Detect which cell encompasses the target text, then output its [x, y] center coordinate. 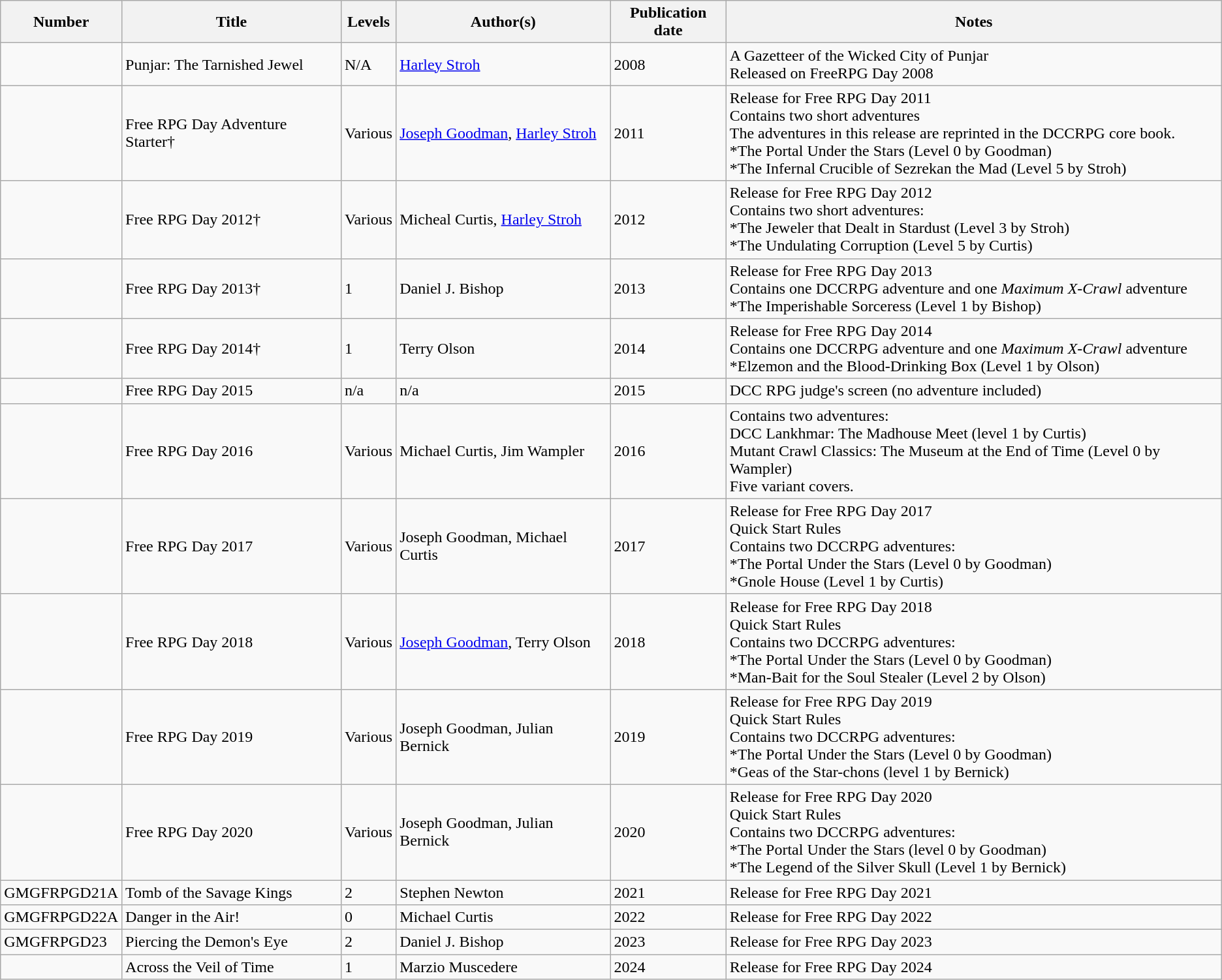
Marzio Muscedere [503, 967]
Release for Free RPG Day 2013Contains one DCCRPG adventure and one Maximum X-Crawl adventure*The Imperishable Sorceress (Level 1 by Bishop) [974, 288]
Free RPG Day 2013† [232, 288]
Free RPG Day 2019 [232, 737]
GMGFRPGD23 [61, 942]
2018 [668, 641]
Joseph Goodman, Terry Olson [503, 641]
Notes [974, 22]
Punjar: The Tarnished Jewel [232, 64]
Free RPG Day Adventure Starter† [232, 133]
Free RPG Day 2012† [232, 219]
Release for Free RPG Day 2021 [974, 892]
Levels [368, 22]
2008 [668, 64]
2024 [668, 967]
DCC RPG judge's screen (no adventure included) [974, 391]
Terry Olson [503, 348]
2016 [668, 451]
Harley Stroh [503, 64]
0 [368, 917]
2023 [668, 942]
GMGFRPGD22A [61, 917]
Free RPG Day 2017 [232, 546]
2014 [668, 348]
2011 [668, 133]
N/A [368, 64]
Joseph Goodman, Michael Curtis [503, 546]
Michael Curtis, Jim Wampler [503, 451]
2020 [668, 832]
2022 [668, 917]
Micheal Curtis, Harley Stroh [503, 219]
Release for Free RPG Day 2022 [974, 917]
Joseph Goodman, Harley Stroh [503, 133]
Free RPG Day 2015 [232, 391]
2019 [668, 737]
Number [61, 22]
Across the Veil of Time [232, 967]
Free RPG Day 2016 [232, 451]
Free RPG Day 2018 [232, 641]
Release for Free RPG Day 2023 [974, 942]
2013 [668, 288]
Release for Free RPG Day 2014Contains one DCCRPG adventure and one Maximum X-Crawl adventure*Elzemon and the Blood-Drinking Box (Level 1 by Olson) [974, 348]
Author(s) [503, 22]
Tomb of the Savage Kings [232, 892]
Michael Curtis [503, 917]
2021 [668, 892]
Free RPG Day 2020 [232, 832]
Piercing the Demon's Eye [232, 942]
GMGFRPGD21A [61, 892]
2017 [668, 546]
Release for Free RPG Day 2024 [974, 967]
2012 [668, 219]
Danger in the Air! [232, 917]
Title [232, 22]
Publication date [668, 22]
A Gazetteer of the Wicked City of PunjarReleased on FreeRPG Day 2008 [974, 64]
2015 [668, 391]
Free RPG Day 2014† [232, 348]
Stephen Newton [503, 892]
